Output the [x, y] coordinate of the center of the cell containing the given text.  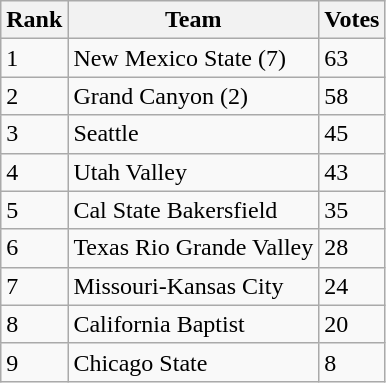
Rank [34, 20]
6 [34, 248]
35 [352, 210]
Cal State Bakersfield [194, 210]
3 [34, 134]
1 [34, 58]
Texas Rio Grande Valley [194, 248]
California Baptist [194, 324]
24 [352, 286]
43 [352, 172]
Votes [352, 20]
20 [352, 324]
4 [34, 172]
Seattle [194, 134]
2 [34, 96]
Utah Valley [194, 172]
9 [34, 362]
Missouri-Kansas City [194, 286]
58 [352, 96]
5 [34, 210]
45 [352, 134]
7 [34, 286]
28 [352, 248]
Chicago State [194, 362]
New Mexico State (7) [194, 58]
63 [352, 58]
Grand Canyon (2) [194, 96]
Team [194, 20]
